Return the [X, Y] coordinate for the center point of the cell that contains the specified text.  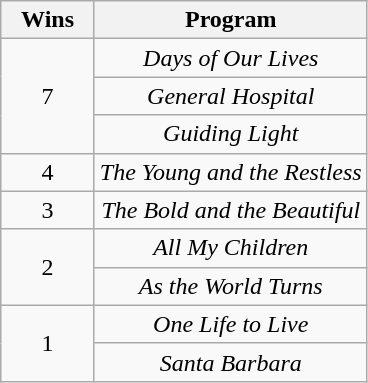
The Young and the Restless [230, 172]
2 [48, 267]
The Bold and the Beautiful [230, 210]
7 [48, 96]
All My Children [230, 248]
1 [48, 343]
Wins [48, 20]
General Hospital [230, 96]
4 [48, 172]
Guiding Light [230, 134]
3 [48, 210]
One Life to Live [230, 324]
Days of Our Lives [230, 58]
Santa Barbara [230, 362]
As the World Turns [230, 286]
Program [230, 20]
